Return [X, Y] of the center of cell containing provided text 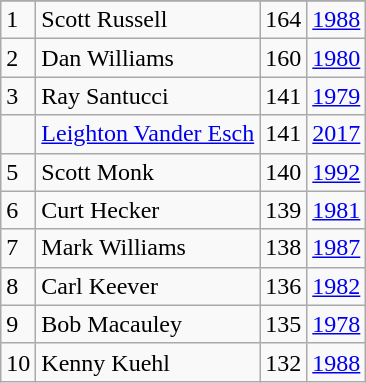
Leighton Vander Esch [148, 134]
1982 [336, 286]
138 [284, 248]
Bob Macauley [148, 324]
5 [18, 172]
1978 [336, 324]
Ray Santucci [148, 96]
1980 [336, 58]
Scott Monk [148, 172]
1981 [336, 210]
9 [18, 324]
3 [18, 96]
2 [18, 58]
Scott Russell [148, 20]
Carl Keever [148, 286]
10 [18, 362]
8 [18, 286]
1992 [336, 172]
164 [284, 20]
Curt Hecker [148, 210]
160 [284, 58]
Kenny Kuehl [148, 362]
1979 [336, 96]
139 [284, 210]
2017 [336, 134]
1 [18, 20]
Dan Williams [148, 58]
Mark Williams [148, 248]
140 [284, 172]
6 [18, 210]
1987 [336, 248]
132 [284, 362]
7 [18, 248]
135 [284, 324]
136 [284, 286]
